Return (X, Y) of the center of cell containing provided text 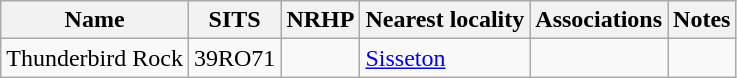
Notes (702, 20)
Associations (599, 20)
Nearest locality (445, 20)
Sisseton (445, 58)
39RO71 (234, 58)
SITS (234, 20)
Thunderbird Rock (95, 58)
Name (95, 20)
NRHP (320, 20)
